For the text-containing cell, return its midpoint in [X, Y] coordinate format. 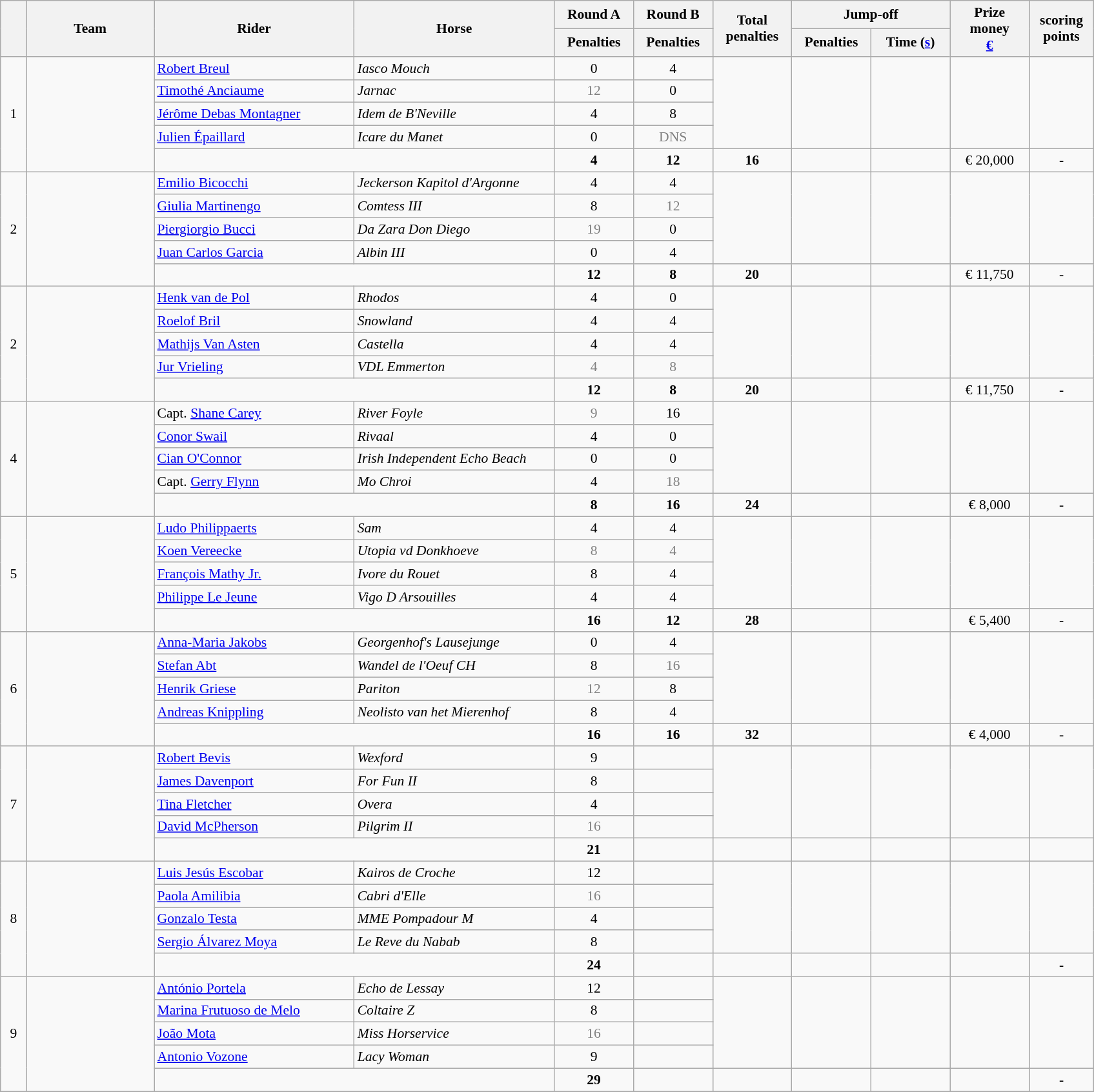
Prize money€ [990, 28]
João Mota [254, 1034]
Conor Swail [254, 436]
River Foyle [454, 413]
For Fun II [454, 781]
28 [753, 620]
François Mathy Jr. [254, 574]
7 [14, 804]
€ 5,400 [990, 620]
5 [14, 574]
Robert Bevis [254, 758]
Henk van de Pol [254, 298]
Giulia Martinengo [254, 207]
Philippe Le Jeune [254, 597]
Time (s) [910, 43]
Icare du Manet [454, 137]
Mathijs Van Asten [254, 344]
Overa [454, 804]
€ 4,000 [990, 735]
Neolisto van het Mierenhof [454, 712]
Echo de Lessay [454, 988]
David McPherson [254, 827]
Henrik Griese [254, 689]
Robert Breul [254, 68]
1 [14, 114]
Total penalties [753, 28]
Jump-off [871, 14]
€ 20,000 [990, 160]
Rivaal [454, 436]
Rider [254, 28]
Capt. Gerry Flynn [254, 482]
Roelof Bril [254, 321]
Wexford [454, 758]
Da Zara Don Diego [454, 229]
32 [753, 735]
Utopia vd Donkhoeve [454, 551]
Lacy Woman [454, 1057]
Andreas Knippling [254, 712]
Team [90, 28]
Emilio Bicocchi [254, 183]
DNS [673, 137]
Miss Horservice [454, 1034]
19 [594, 229]
Rhodos [454, 298]
MME Pompadour M [454, 919]
Albin III [454, 252]
Horse [454, 28]
James Davenport [254, 781]
Cabri d'Elle [454, 896]
Le Reve du Nabab [454, 942]
Georgenhof's Lausejunge [454, 643]
Ivore du Rouet [454, 574]
Antonio Vozone [254, 1057]
Juan Carlos Garcia [254, 252]
18 [673, 482]
Iasco Mouch [454, 68]
Cian O'Connor [254, 459]
Julien Épaillard [254, 137]
21 [594, 850]
Paola Amilibia [254, 896]
VDL Emmerton [454, 367]
Idem de B'Neville [454, 114]
29 [594, 1080]
Sam [454, 528]
Pariton [454, 689]
Stefan Abt [254, 666]
Jarnac [454, 91]
Mo Chroi [454, 482]
Castella [454, 344]
Tina Fletcher [254, 804]
Irish Independent Echo Beach [454, 459]
Wandel de l'Oeuf CH [454, 666]
Sergio Álvarez Moya [254, 942]
Round A [594, 14]
Ludo Philippaerts [254, 528]
Marina Frutuoso de Melo [254, 1011]
Luis Jesús Escobar [254, 873]
scoringpoints [1061, 28]
€ 8,000 [990, 505]
Pilgrim II [454, 827]
Timothé Anciaume [254, 91]
Anna-Maria Jakobs [254, 643]
6 [14, 689]
Jeckerson Kapitol d'Argonne [454, 183]
Jur Vrieling [254, 367]
António Portela [254, 988]
Gonzalo Testa [254, 919]
Comtess III [454, 207]
Jérôme Debas Montagner [254, 114]
Vigo D Arsouilles [454, 597]
Koen Vereecke [254, 551]
Snowland [454, 321]
Coltaire Z [454, 1011]
Round B [673, 14]
Kairos de Croche [454, 873]
Piergiorgio Bucci [254, 229]
Capt. Shane Carey [254, 413]
